Determine the (x, y) coordinate at the center of the cell enclosing the given text.  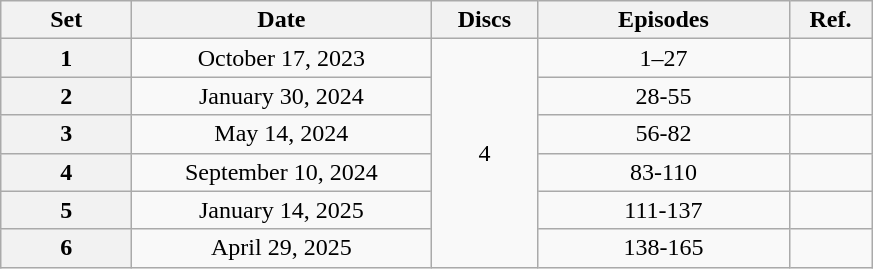
1–27 (664, 58)
5 (66, 210)
3 (66, 134)
Set (66, 20)
1 (66, 58)
Episodes (664, 20)
2 (66, 96)
111-137 (664, 210)
September 10, 2024 (282, 172)
Discs (484, 20)
28-55 (664, 96)
56-82 (664, 134)
April 29, 2025 (282, 248)
January 30, 2024 (282, 96)
Ref. (830, 20)
6 (66, 248)
83-110 (664, 172)
May 14, 2024 (282, 134)
138-165 (664, 248)
Date (282, 20)
January 14, 2025 (282, 210)
October 17, 2023 (282, 58)
